For the text-containing cell, return its midpoint in [X, Y] coordinate format. 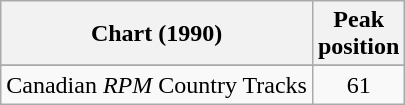
Peakposition [358, 34]
Chart (1990) [157, 34]
61 [358, 85]
Canadian RPM Country Tracks [157, 85]
